Output the [X, Y] coordinate of the center of the cell containing the given text.  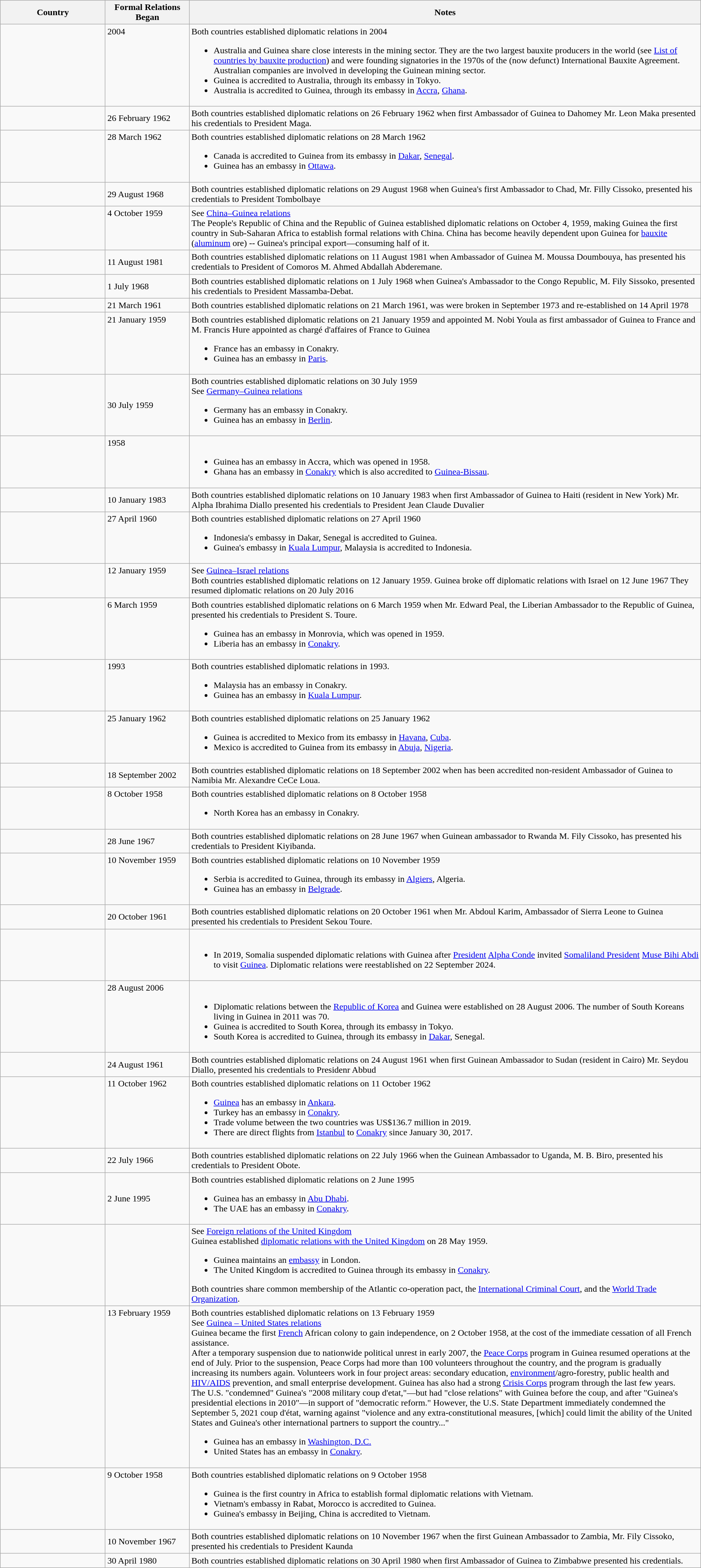
Both countries established diplomatic relations on 8 October 1958North Korea has an embassy in Conakry. [445, 808]
18 September 2002 [147, 775]
26 February 1962 [147, 118]
28 June 1967 [147, 841]
9 October 1958 [147, 1499]
Notes [445, 13]
21 March 1961 [147, 305]
Both countries established diplomatic relations on 30 April 1980 when first Ambassador of Guinea to Zimbabwe presented his credentials. [445, 1561]
28 March 1962 [147, 156]
10 January 1983 [147, 499]
30 July 1959 [147, 405]
Both countries established diplomatic relations in 1993.Malaysia has an embassy in Conakry.Guinea has an embassy in Kuala Lumpur. [445, 685]
Formal Relations Began [147, 13]
Guinea has an embassy in Accra, which was opened in 1958.Ghana has an embassy in Conakry which is also accredited to Guinea-Bissau. [445, 462]
29 August 1968 [147, 194]
Both countries established diplomatic relations on 2 June 1995Guinea has an embassy in Abu Dhabi.The UAE has an embassy in Conakry. [445, 1198]
27 April 1960 [147, 538]
12 January 1959 [147, 581]
1958 [147, 462]
21 January 1959 [147, 343]
Both countries established diplomatic relations on 21 March 1961, was were broken in September 1973 and re-established on 14 April 1978 [445, 305]
24 August 1961 [147, 1065]
13 February 1959 [147, 1387]
8 October 1958 [147, 808]
10 November 1967 [147, 1542]
25 January 1962 [147, 737]
11 October 1962 [147, 1112]
28 August 2006 [147, 1016]
6 March 1959 [147, 629]
4 October 1959 [147, 228]
1 July 1968 [147, 286]
2004 [147, 65]
1993 [147, 685]
Country [53, 13]
30 April 1980 [147, 1561]
20 October 1961 [147, 917]
2 June 1995 [147, 1198]
10 November 1959 [147, 879]
11 August 1981 [147, 262]
22 July 1966 [147, 1160]
